Locate the cell with the specified text and output its [x, y] center coordinate. 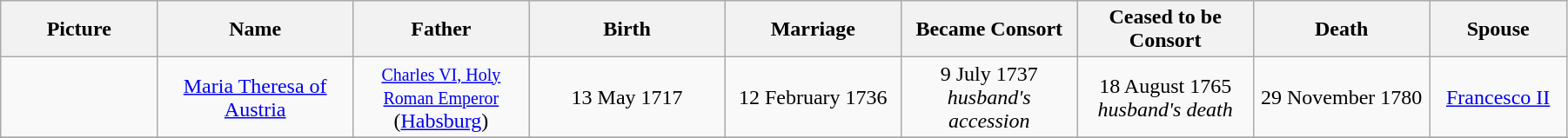
Francesco II [1498, 97]
Death [1341, 30]
Charles VI, Holy Roman Emperor(Habsburg) [441, 97]
13 May 1717 [627, 97]
Birth [627, 30]
18 August 1765husband's death [1165, 97]
Picture [79, 30]
Became Consort [989, 30]
12 February 1736 [813, 97]
Marriage [813, 30]
Maria Theresa of Austria [256, 97]
Spouse [1498, 30]
Father [441, 30]
29 November 1780 [1341, 97]
Name [256, 30]
9 July 1737husband's accession [989, 97]
Ceased to be Consort [1165, 30]
